Return the [X, Y] coordinate for the center point of the cell that contains the specified text.  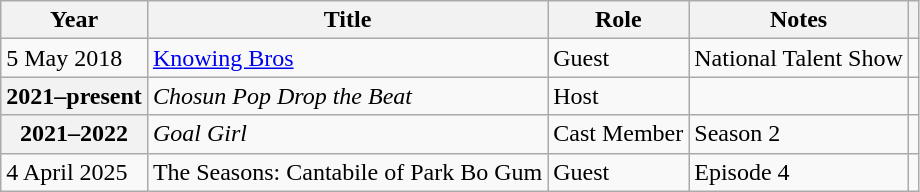
Knowing Bros [347, 58]
The Seasons: Cantabile of Park Bo Gum [347, 172]
Role [618, 20]
4 April 2025 [74, 172]
Chosun Pop Drop the Beat [347, 96]
Season 2 [799, 134]
2021–present [74, 96]
Notes [799, 20]
2021–2022 [74, 134]
5 May 2018 [74, 58]
Year [74, 20]
National Talent Show [799, 58]
Episode 4 [799, 172]
Host [618, 96]
Title [347, 20]
Cast Member [618, 134]
Goal Girl [347, 134]
